From the cell containing the given text, extract its center point as (X, Y) coordinate. 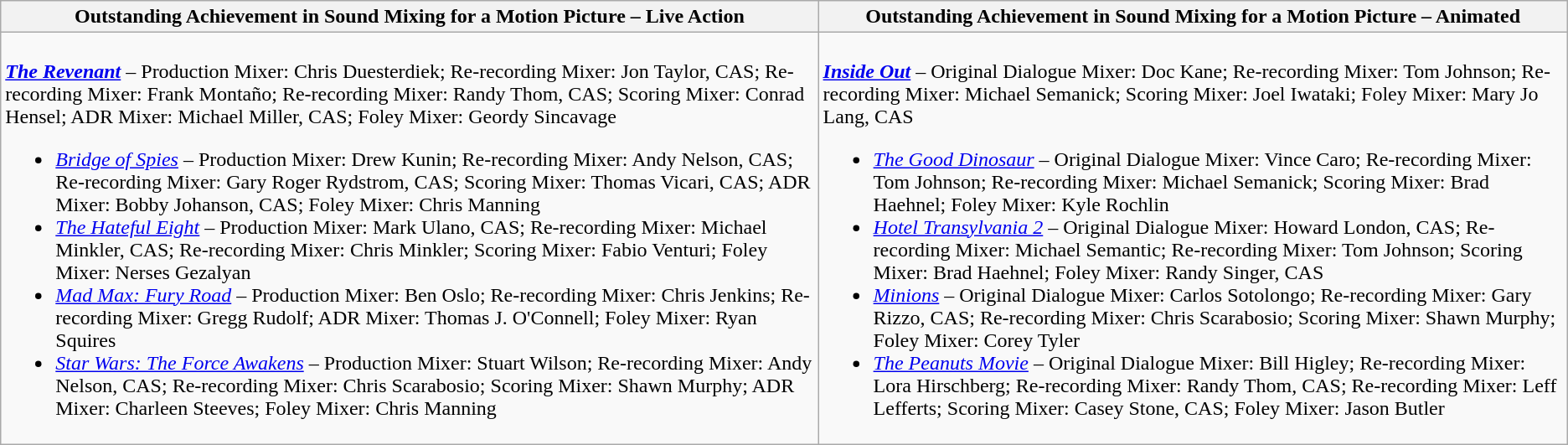
Outstanding Achievement in Sound Mixing for a Motion Picture – Animated (1193, 17)
Outstanding Achievement in Sound Mixing for a Motion Picture – Live Action (410, 17)
